Output the (x, y) coordinate of the center of the cell containing the given text.  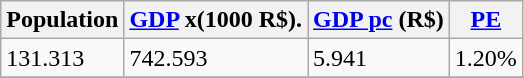
GDP x(1000 R$). (216, 20)
PE (486, 20)
5.941 (379, 58)
GDP pc (R$) (379, 20)
742.593 (216, 58)
131.313 (62, 58)
Population (62, 20)
1.20% (486, 58)
